Detect which cell encompasses the target text, then output its [X, Y] center coordinate. 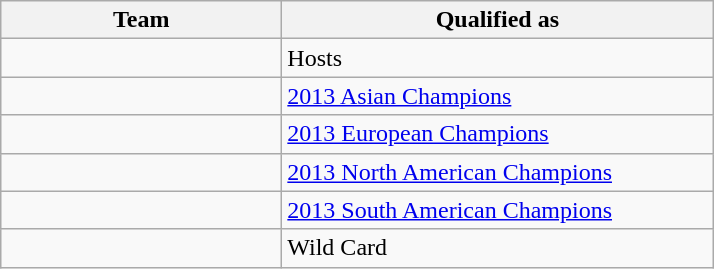
Team [142, 20]
2013 North American Champions [498, 172]
2013 South American Champions [498, 210]
2013 Asian Champions [498, 96]
Qualified as [498, 20]
2013 European Champions [498, 134]
Hosts [498, 58]
Wild Card [498, 248]
